Detect which cell encompasses the target text, then output its (x, y) center coordinate. 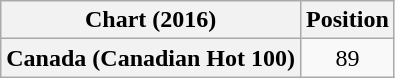
Position (348, 20)
Canada (Canadian Hot 100) (151, 58)
89 (348, 58)
Chart (2016) (151, 20)
